Find where the given text appears and provide that cell's center as [X, Y] coordinate. 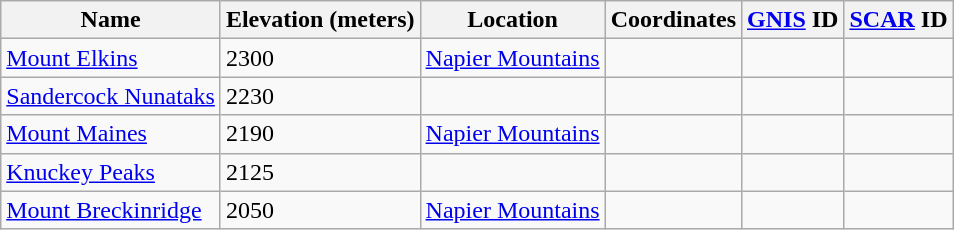
Sandercock Nunataks [111, 96]
2050 [320, 210]
Knuckey Peaks [111, 172]
2190 [320, 134]
SCAR ID [898, 20]
Name [111, 20]
Mount Maines [111, 134]
Mount Breckinridge [111, 210]
2125 [320, 172]
2300 [320, 58]
Elevation (meters) [320, 20]
2230 [320, 96]
Location [512, 20]
Coordinates [673, 20]
GNIS ID [793, 20]
Mount Elkins [111, 58]
